Return [x, y] of the center of cell containing provided text 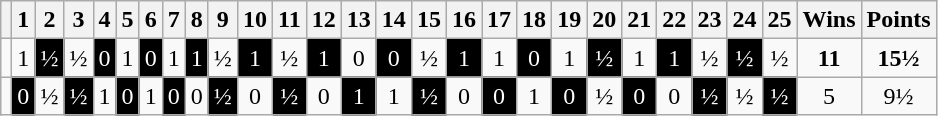
4 [104, 20]
6 [150, 20]
12 [324, 20]
22 [674, 20]
13 [358, 20]
20 [604, 20]
3 [78, 20]
18 [534, 20]
Points [898, 20]
25 [780, 20]
17 [500, 20]
2 [50, 20]
15 [428, 20]
9 [222, 20]
23 [710, 20]
21 [640, 20]
Wins [829, 20]
16 [464, 20]
14 [394, 20]
10 [254, 20]
19 [570, 20]
7 [174, 20]
15½ [898, 58]
8 [196, 20]
9½ [898, 96]
24 [744, 20]
